Pinpoint the cell where the given text exists, returning its (X, Y) midpoint coordinate. 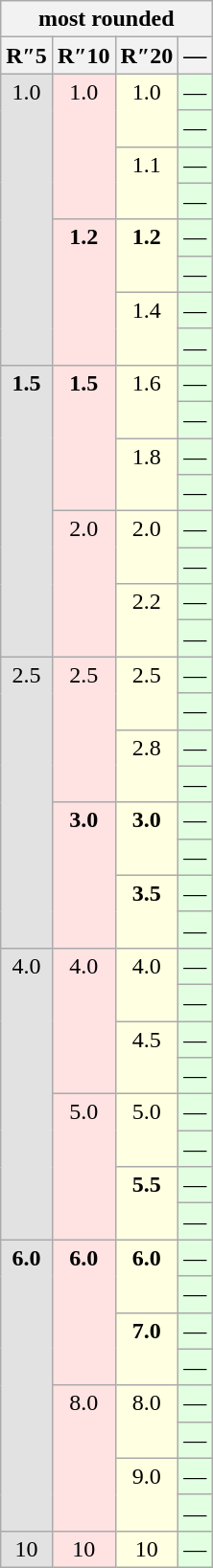
1.1 (147, 183)
7.0 (147, 1349)
most rounded (106, 19)
5.5 (147, 1203)
2.2 (147, 620)
4.5 (147, 1057)
3.5 (147, 911)
R″20 (147, 56)
R″5 (27, 56)
9.0 (147, 1494)
2.8 (147, 766)
1.6 (147, 401)
R″10 (83, 56)
1.4 (147, 328)
1.8 (147, 475)
